Scan for the cell matching the given text and deliver its (X, Y) coordinate at center. 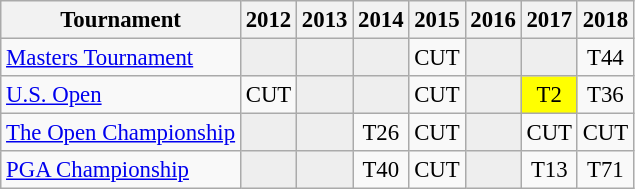
T40 (381, 170)
T71 (605, 170)
T36 (605, 95)
2017 (549, 20)
2015 (437, 20)
T44 (605, 58)
U.S. Open (121, 95)
2018 (605, 20)
Masters Tournament (121, 58)
PGA Championship (121, 170)
Tournament (121, 20)
T26 (381, 133)
2016 (493, 20)
The Open Championship (121, 133)
2012 (268, 20)
2014 (381, 20)
T2 (549, 95)
T13 (549, 170)
2013 (325, 20)
